Scan for the cell matching the given text and deliver its [X, Y] coordinate at center. 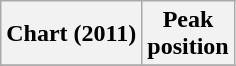
Peakposition [188, 34]
Chart (2011) [72, 34]
